Pinpoint the cell where the given text exists, returning its [x, y] midpoint coordinate. 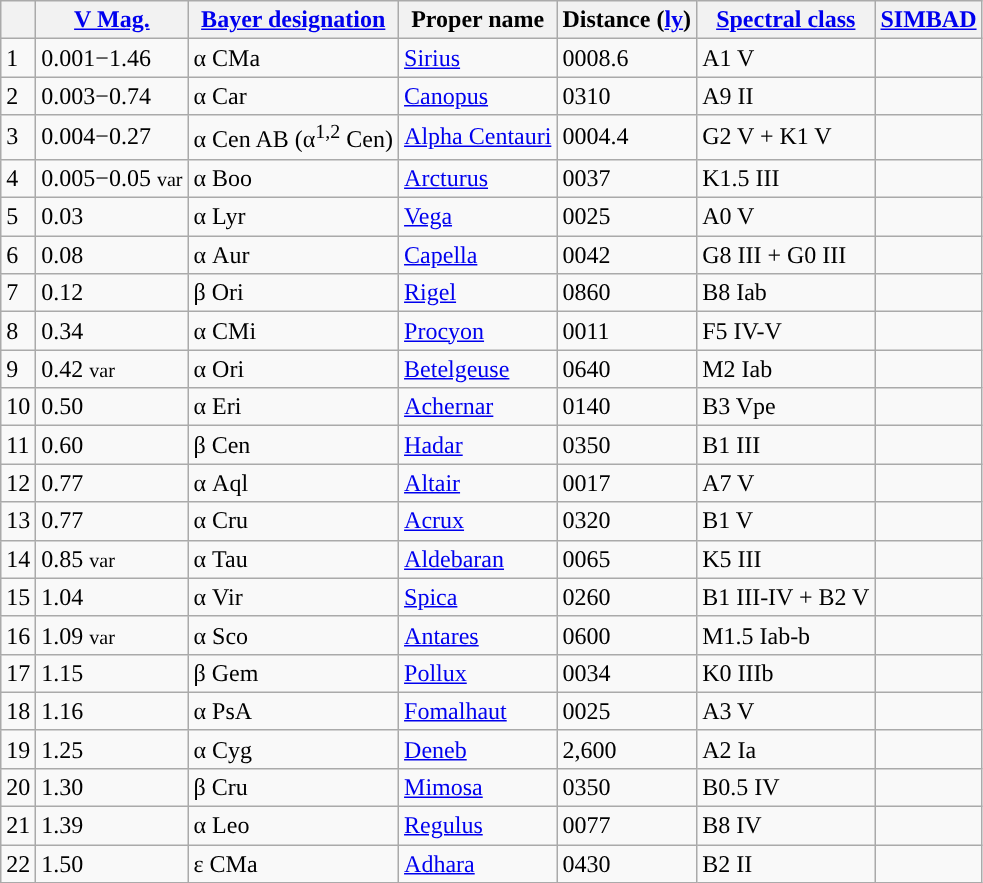
0.03 [112, 217]
α Vir [294, 597]
A9 II [786, 96]
Altair [478, 483]
11 [18, 445]
2 [18, 96]
β Ori [294, 293]
ε CMa [294, 864]
0.001−1.46 [112, 58]
0004.4 [627, 138]
19 [18, 749]
5 [18, 217]
B0.5 IV [786, 787]
0011 [627, 331]
0600 [627, 635]
1.50 [112, 864]
13 [18, 521]
17 [18, 673]
SIMBAD [928, 20]
α Aur [294, 255]
A7 V [786, 483]
Antares [478, 635]
α CMi [294, 331]
18 [18, 711]
10 [18, 407]
15 [18, 597]
Fomalhaut [478, 711]
α Car [294, 96]
Deneb [478, 749]
Pollux [478, 673]
B2 II [786, 864]
α Sco [294, 635]
0.004−0.27 [112, 138]
β Cru [294, 787]
G2 V + K1 V [786, 138]
Acrux [478, 521]
M2 Iab [786, 369]
B1 III-IV + B2 V [786, 597]
9 [18, 369]
α PsA [294, 711]
K5 III [786, 559]
Rigel [478, 293]
14 [18, 559]
0.08 [112, 255]
α Boo [294, 178]
Spica [478, 597]
Adhara [478, 864]
α Ori [294, 369]
0310 [627, 96]
0260 [627, 597]
B8 Iab [786, 293]
Capella [478, 255]
1 [18, 58]
F5 IV-V [786, 331]
0042 [627, 255]
0.42 var [112, 369]
K1.5 III [786, 178]
0.005−0.05 var [112, 178]
A3 V [786, 711]
0430 [627, 864]
0.50 [112, 407]
0065 [627, 559]
Mimosa [478, 787]
1.39 [112, 826]
α Tau [294, 559]
1.15 [112, 673]
3 [18, 138]
1.16 [112, 711]
1.30 [112, 787]
Arcturus [478, 178]
0037 [627, 178]
6 [18, 255]
0.12 [112, 293]
0.60 [112, 445]
Achernar [478, 407]
Spectral class [786, 20]
A1 V [786, 58]
Canopus [478, 96]
Betelgeuse [478, 369]
1.09 var [112, 635]
A2 Ia [786, 749]
0008.6 [627, 58]
Distance (ly) [627, 20]
Vega [478, 217]
α Eri [294, 407]
1.25 [112, 749]
0017 [627, 483]
G8 III + G0 III [786, 255]
22 [18, 864]
Hadar [478, 445]
0640 [627, 369]
0320 [627, 521]
4 [18, 178]
β Gem [294, 673]
20 [18, 787]
B1 V [786, 521]
0140 [627, 407]
α Lyr [294, 217]
0.003−0.74 [112, 96]
8 [18, 331]
0.85 var [112, 559]
α Leo [294, 826]
Regulus [478, 826]
B3 Vpe [786, 407]
0077 [627, 826]
Aldebaran [478, 559]
Bayer designation [294, 20]
α CMa [294, 58]
0034 [627, 673]
0.34 [112, 331]
α Aql [294, 483]
Sirius [478, 58]
Procyon [478, 331]
2,600 [627, 749]
B1 III [786, 445]
β Cen [294, 445]
B8 IV [786, 826]
α Cru [294, 521]
α Cyg [294, 749]
0860 [627, 293]
K0 IIIb [786, 673]
α Cen AB (α1,2 Cen) [294, 138]
A0 V [786, 217]
M1.5 Iab-b [786, 635]
7 [18, 293]
21 [18, 826]
Alpha Centauri [478, 138]
Proper name [478, 20]
1.04 [112, 597]
V Mag. [112, 20]
16 [18, 635]
12 [18, 483]
